Determine the [X, Y] coordinate at the center of the cell enclosing the given text.  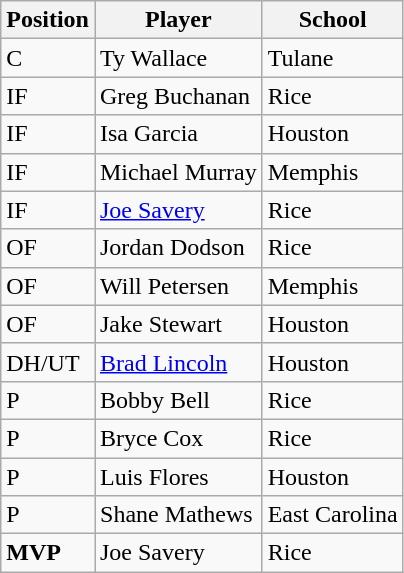
Bobby Bell [178, 400]
East Carolina [332, 515]
Luis Flores [178, 477]
Jake Stewart [178, 324]
Michael Murray [178, 172]
Jordan Dodson [178, 248]
Will Petersen [178, 286]
School [332, 20]
Player [178, 20]
Ty Wallace [178, 58]
Bryce Cox [178, 438]
Isa Garcia [178, 134]
Position [48, 20]
Brad Lincoln [178, 362]
Tulane [332, 58]
MVP [48, 553]
Greg Buchanan [178, 96]
C [48, 58]
Shane Mathews [178, 515]
DH/UT [48, 362]
